From the cell containing the given text, extract its center point as (X, Y) coordinate. 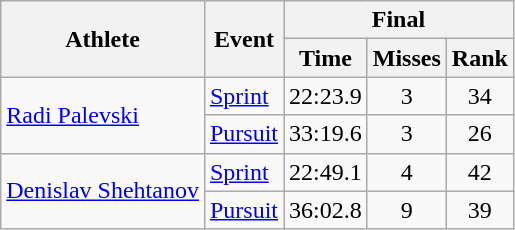
Radi Palevski (103, 115)
Rank (480, 58)
Event (244, 39)
39 (480, 210)
42 (480, 172)
4 (406, 172)
Denislav Shehtanov (103, 191)
34 (480, 96)
9 (406, 210)
33:19.6 (326, 134)
36:02.8 (326, 210)
Misses (406, 58)
26 (480, 134)
Final (399, 20)
Athlete (103, 39)
Time (326, 58)
22:49.1 (326, 172)
22:23.9 (326, 96)
